Identify which cell holds the provided text, then report its [X, Y] central coordinate. 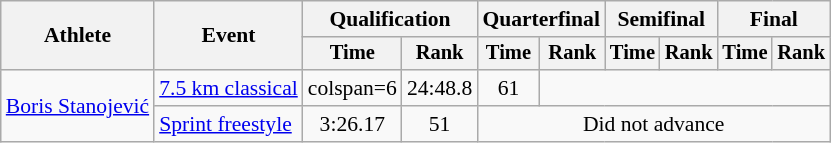
51 [440, 124]
Event [228, 36]
7.5 km classical [228, 88]
Athlete [78, 36]
Quarterfinal [541, 19]
Sprint freestyle [228, 124]
24:48.8 [440, 88]
Did not advance [654, 124]
Final [773, 19]
Qualification [390, 19]
Semifinal [661, 19]
Boris Stanojević [78, 106]
61 [508, 88]
3:26.17 [352, 124]
colspan=6 [352, 88]
